Search for the cell housing the specified text and yield its [X, Y] center coordinate. 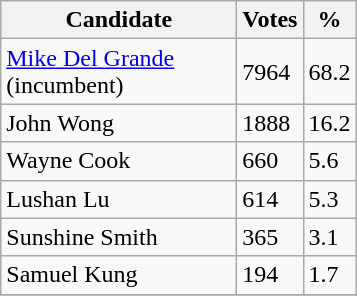
% [330, 20]
Sunshine Smith [119, 237]
Samuel Kung [119, 275]
3.1 [330, 237]
Candidate [119, 20]
614 [270, 199]
5.3 [330, 199]
68.2 [330, 72]
Lushan Lu [119, 199]
John Wong [119, 123]
7964 [270, 72]
1.7 [330, 275]
Votes [270, 20]
Mike Del Grande (incumbent) [119, 72]
660 [270, 161]
365 [270, 237]
5.6 [330, 161]
1888 [270, 123]
16.2 [330, 123]
194 [270, 275]
Wayne Cook [119, 161]
